For the text-containing cell, return its midpoint in [x, y] coordinate format. 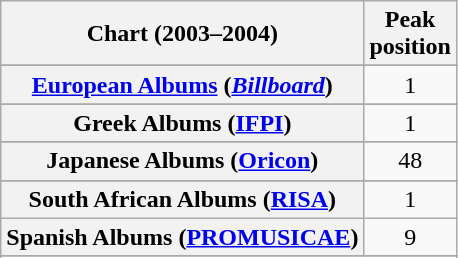
Peakposition [410, 34]
Spanish Albums (PROMUSICAE) [182, 237]
Greek Albums (IFPI) [182, 123]
9 [410, 237]
Chart (2003–2004) [182, 34]
Japanese Albums (Oricon) [182, 161]
South African Albums (RISA) [182, 199]
48 [410, 161]
European Albums (Billboard) [182, 85]
